Detect which cell encompasses the target text, then output its [x, y] center coordinate. 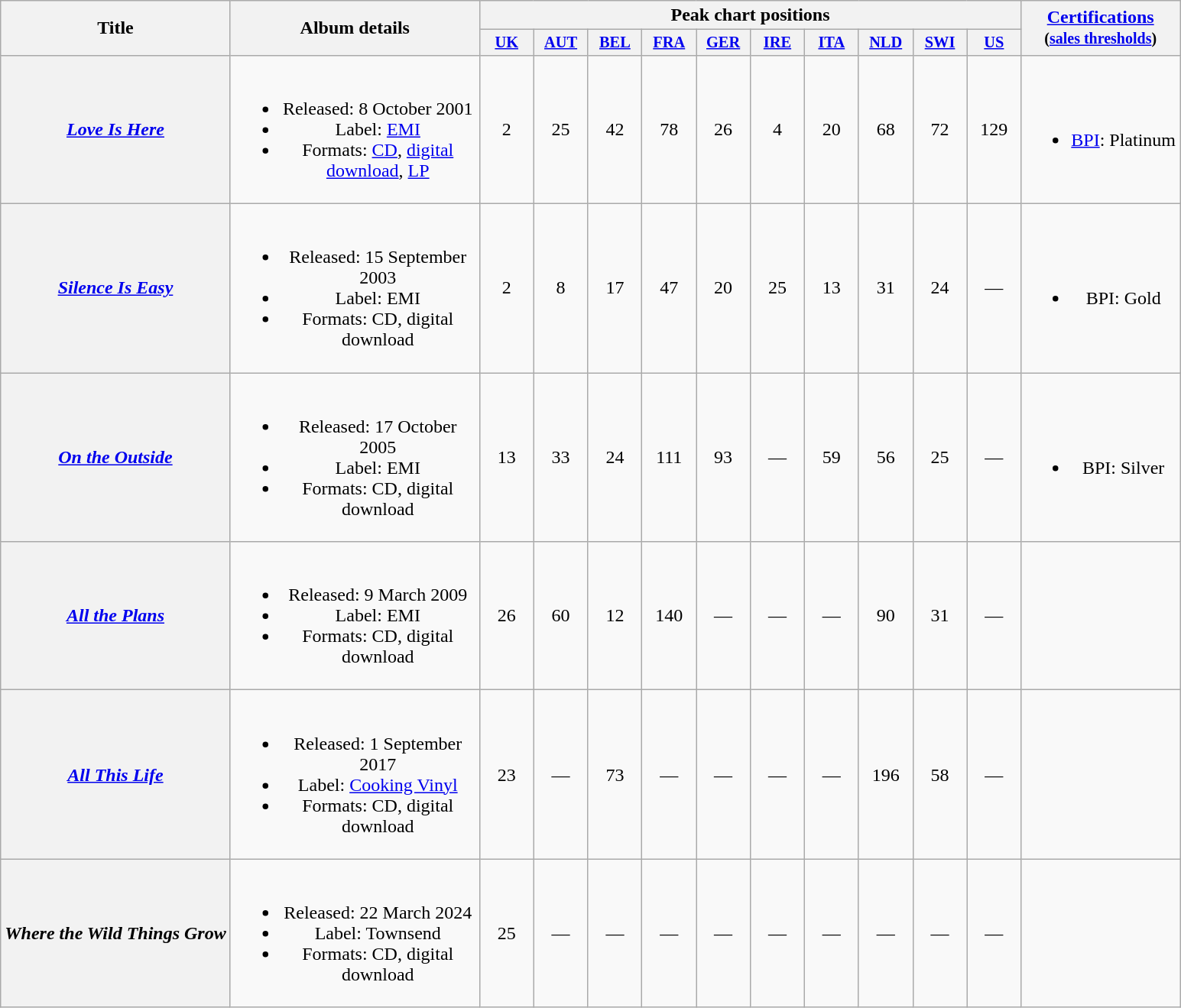
78 [670, 129]
Released: 15 September 2003Label: EMIFormats: CD, digital download [355, 289]
60 [561, 616]
72 [940, 129]
AUT [561, 43]
140 [670, 616]
Released: 1 September 2017Label: Cooking VinylFormats: CD, digital download [355, 775]
Released: 8 October 2001Label: EMIFormats: CD, digital download, LP [355, 129]
US [994, 43]
Where the Wild Things Grow [115, 933]
All the Plans [115, 616]
111 [670, 457]
Released: 17 October 2005Label: EMIFormats: CD, digital download [355, 457]
SWI [940, 43]
47 [670, 289]
Love Is Here [115, 129]
58 [940, 775]
23 [506, 775]
93 [723, 457]
BPI: Platinum [1101, 129]
8 [561, 289]
42 [615, 129]
Certifications(sales thresholds) [1101, 28]
All This Life [115, 775]
Released: 9 March 2009Label: EMIFormats: CD, digital download [355, 616]
Album details [355, 28]
BPI: Silver [1101, 457]
Title [115, 28]
IRE [778, 43]
68 [885, 129]
ITA [832, 43]
Peak chart positions [751, 15]
FRA [670, 43]
59 [832, 457]
56 [885, 457]
BEL [615, 43]
On the Outside [115, 457]
33 [561, 457]
73 [615, 775]
17 [615, 289]
UK [506, 43]
4 [778, 129]
196 [885, 775]
NLD [885, 43]
90 [885, 616]
Released: 22 March 2024Label: TownsendFormats: CD, digital download [355, 933]
Silence Is Easy [115, 289]
BPI: Gold [1101, 289]
129 [994, 129]
12 [615, 616]
GER [723, 43]
